From the cell containing the given text, extract its center point as [x, y] coordinate. 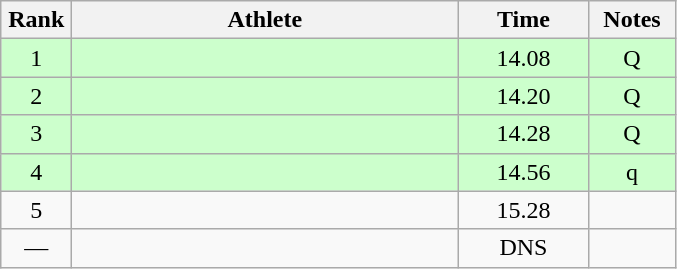
14.56 [524, 172]
Time [524, 20]
14.08 [524, 58]
1 [36, 58]
14.20 [524, 96]
— [36, 248]
4 [36, 172]
Notes [632, 20]
14.28 [524, 134]
q [632, 172]
3 [36, 134]
Rank [36, 20]
5 [36, 210]
2 [36, 96]
Athlete [265, 20]
DNS [524, 248]
15.28 [524, 210]
